Pinpoint the cell where the given text exists, returning its (x, y) midpoint coordinate. 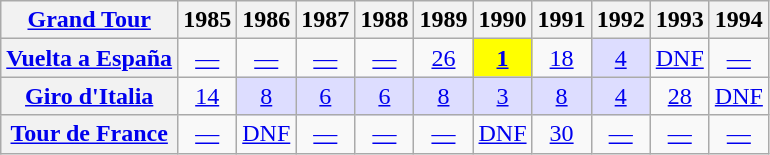
14 (208, 96)
18 (562, 58)
Tour de France (90, 134)
1986 (266, 20)
1985 (208, 20)
1988 (384, 20)
3 (502, 96)
1989 (444, 20)
1990 (502, 20)
Grand Tour (90, 20)
1 (502, 58)
1991 (562, 20)
1992 (620, 20)
Giro d'Italia (90, 96)
1993 (680, 20)
26 (444, 58)
30 (562, 134)
28 (680, 96)
1987 (326, 20)
Vuelta a España (90, 58)
1994 (738, 20)
